Return (X, Y) of the center of cell containing provided text 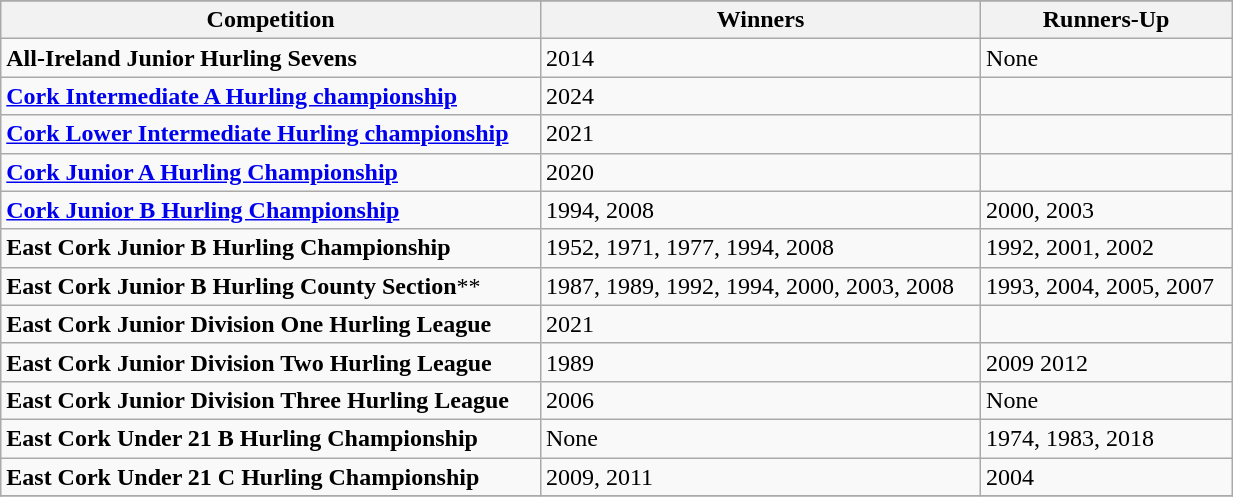
Competition (271, 20)
1993, 2004, 2005, 2007 (1106, 286)
Cork Intermediate A Hurling championship (271, 96)
Runners-Up (1106, 20)
2004 (1106, 477)
1992, 2001, 2002 (1106, 248)
2009 2012 (1106, 362)
2024 (760, 96)
East Cork Junior Division Three Hurling League (271, 400)
Cork Junior A Hurling Championship (271, 172)
1989 (760, 362)
East Cork Junior B Hurling County Section** (271, 286)
Cork Lower Intermediate Hurling championship (271, 134)
East Cork Junior Division Two Hurling League (271, 362)
2020 (760, 172)
East Cork Under 21 C Hurling Championship (271, 477)
2014 (760, 58)
2006 (760, 400)
All-Ireland Junior Hurling Sevens (271, 58)
Winners (760, 20)
East Cork Junior Division One Hurling League (271, 324)
1952, 1971, 1977, 1994, 2008 (760, 248)
1987, 1989, 1992, 1994, 2000, 2003, 2008 (760, 286)
Cork Junior B Hurling Championship (271, 210)
1974, 1983, 2018 (1106, 438)
1994, 2008 (760, 210)
2009, 2011 (760, 477)
East Cork Under 21 B Hurling Championship (271, 438)
East Cork Junior B Hurling Championship (271, 248)
2000, 2003 (1106, 210)
